Pinpoint the cell where the given text exists, returning its (x, y) midpoint coordinate. 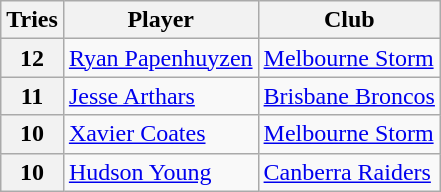
11 (32, 96)
Xavier Coates (160, 134)
Jesse Arthars (160, 96)
Canberra Raiders (349, 172)
Hudson Young (160, 172)
Player (160, 20)
12 (32, 58)
Ryan Papenhuyzen (160, 58)
Club (349, 20)
Tries (32, 20)
Brisbane Broncos (349, 96)
